Provide the (x, y) coordinate of the cell's center where the given text is located.  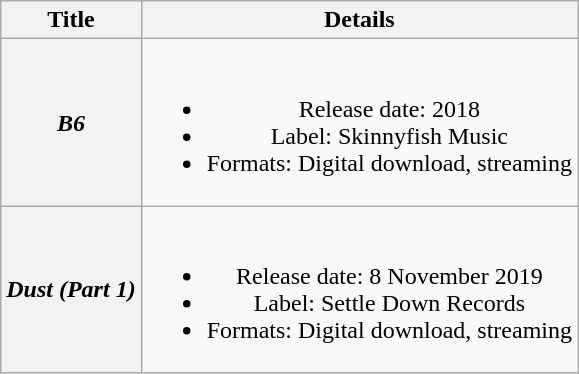
Details (359, 20)
Release date: 8 November 2019Label: Settle Down RecordsFormats: Digital download, streaming (359, 290)
Title (71, 20)
Dust (Part 1) (71, 290)
Release date: 2018Label: Skinnyfish MusicFormats: Digital download, streaming (359, 122)
B6 (71, 122)
